Pinpoint the cell where the given text exists, returning its [x, y] midpoint coordinate. 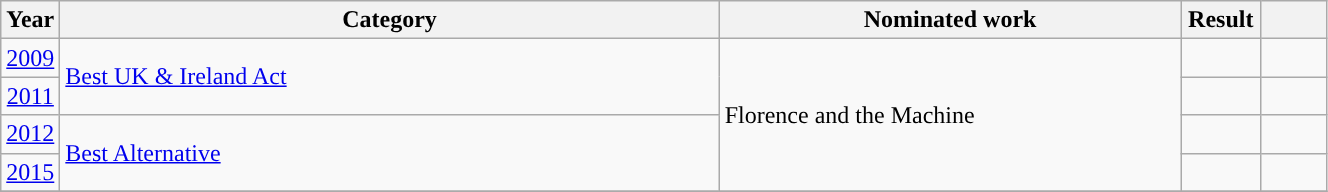
2015 [30, 172]
Best UK & Ireland Act [390, 77]
2012 [30, 134]
Nominated work [950, 20]
Year [30, 20]
Result [1221, 20]
2011 [30, 96]
2009 [30, 58]
Category [390, 20]
Florence and the Machine [950, 115]
Best Alternative [390, 153]
